Detect which cell encompasses the target text, then output its (x, y) center coordinate. 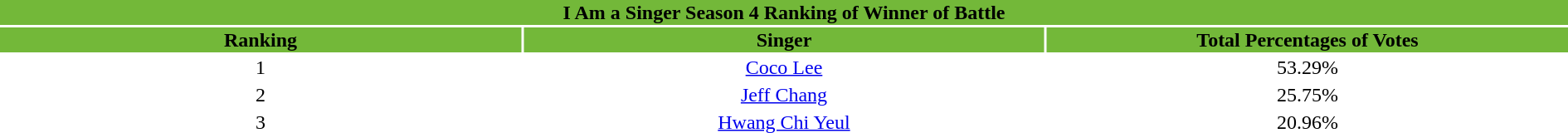
I Am a Singer Season 4 Ranking of Winner of Battle (784, 12)
Ranking (261, 40)
53.29% (1307, 67)
Coco Lee (784, 67)
Singer (784, 40)
2 (261, 95)
Jeff Chang (784, 95)
25.75% (1307, 95)
1 (261, 67)
Total Percentages of Votes (1307, 40)
